Pinpoint the cell where the given text exists, returning its [x, y] midpoint coordinate. 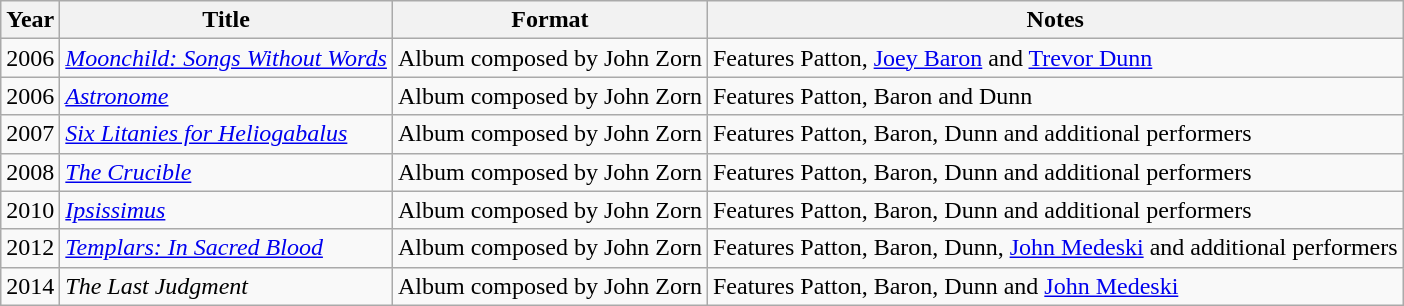
Features Patton, Baron, Dunn, John Medeski and additional performers [1055, 248]
Moonchild: Songs Without Words [226, 58]
The Crucible [226, 172]
2007 [30, 134]
Six Litanies for Heliogabalus [226, 134]
Ipsissimus [226, 210]
The Last Judgment [226, 286]
Templars: In Sacred Blood [226, 248]
2008 [30, 172]
Notes [1055, 20]
2010 [30, 210]
Year [30, 20]
Features Patton, Baron, Dunn and John Medeski [1055, 286]
Features Patton, Baron and Dunn [1055, 96]
2012 [30, 248]
Features Patton, Joey Baron and Trevor Dunn [1055, 58]
Format [550, 20]
2014 [30, 286]
Title [226, 20]
Astronome [226, 96]
